Find where the given text appears and provide that cell's center as (x, y) coordinate. 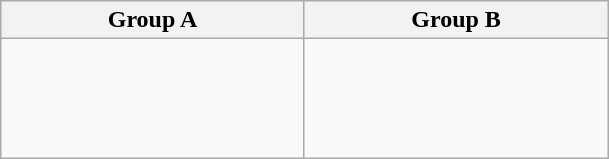
Group A (153, 20)
Group B (456, 20)
